Output the (X, Y) coordinate of the center of the cell containing the given text.  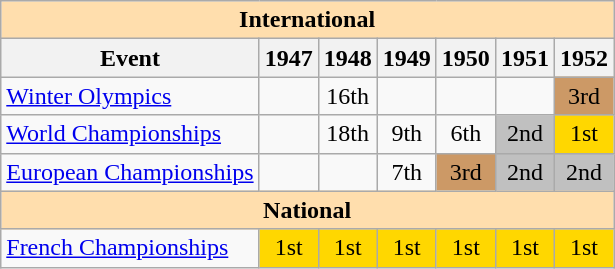
European Championships (130, 172)
International (308, 20)
7th (406, 172)
French Championships (130, 248)
1947 (288, 58)
18th (348, 134)
1951 (524, 58)
National (308, 210)
1950 (466, 58)
1949 (406, 58)
Event (130, 58)
1952 (584, 58)
1948 (348, 58)
6th (466, 134)
16th (348, 96)
9th (406, 134)
Winter Olympics (130, 96)
World Championships (130, 134)
